Extract the (x, y) coordinate from the center of the cell holding the provided text.  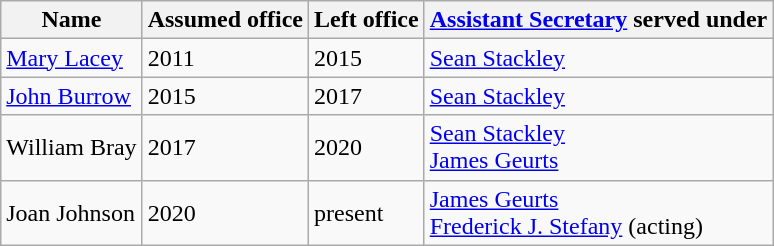
James GeurtsFrederick J. Stefany (acting) (598, 212)
Assistant Secretary served under (598, 20)
Sean StackleyJames Geurts (598, 148)
Left office (367, 20)
Assumed office (225, 20)
2011 (225, 58)
Name (72, 20)
Mary Lacey (72, 58)
Joan Johnson (72, 212)
John Burrow (72, 96)
present (367, 212)
William Bray (72, 148)
